For the text-containing cell, return its midpoint in (x, y) coordinate format. 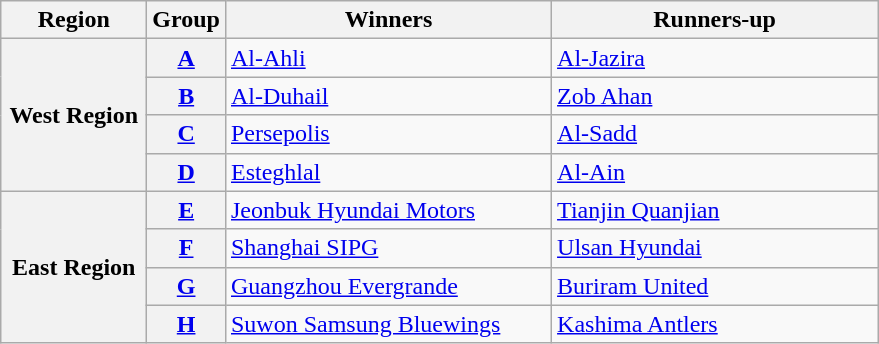
E (186, 210)
Al-Ain (715, 172)
Jeonbuk Hyundai Motors (388, 210)
Kashima Antlers (715, 324)
C (186, 134)
H (186, 324)
Winners (388, 20)
Zob Ahan (715, 96)
A (186, 58)
Esteghlal (388, 172)
Runners-up (715, 20)
East Region (74, 267)
Buriram United (715, 286)
Tianjin Quanjian (715, 210)
Shanghai SIPG (388, 248)
Al-Duhail (388, 96)
Guangzhou Evergrande (388, 286)
D (186, 172)
Al-Ahli (388, 58)
Al-Jazira (715, 58)
B (186, 96)
Al-Sadd (715, 134)
F (186, 248)
Group (186, 20)
Region (74, 20)
Persepolis (388, 134)
Ulsan Hyundai (715, 248)
West Region (74, 115)
G (186, 286)
Suwon Samsung Bluewings (388, 324)
